Output the [X, Y] coordinate of the center of the cell containing the given text.  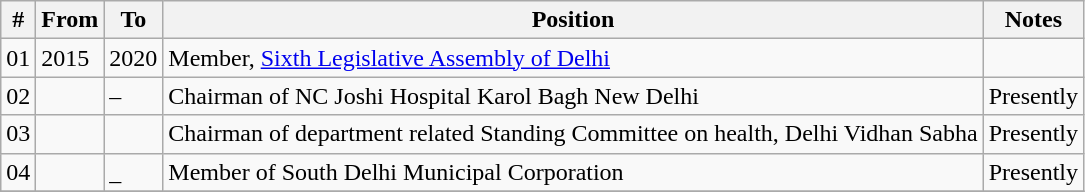
To [134, 20]
Position [573, 20]
– [134, 96]
04 [18, 172]
Notes [1033, 20]
02 [18, 96]
# [18, 20]
2015 [70, 58]
03 [18, 134]
Member of South Delhi Municipal Corporation [573, 172]
_ [134, 172]
01 [18, 58]
Chairman of NC Joshi Hospital Karol Bagh New Delhi [573, 96]
Member, Sixth Legislative Assembly of Delhi [573, 58]
Chairman of department related Standing Committee on health, Delhi Vidhan Sabha [573, 134]
From [70, 20]
2020 [134, 58]
